Return (x, y) of the center of cell containing provided text 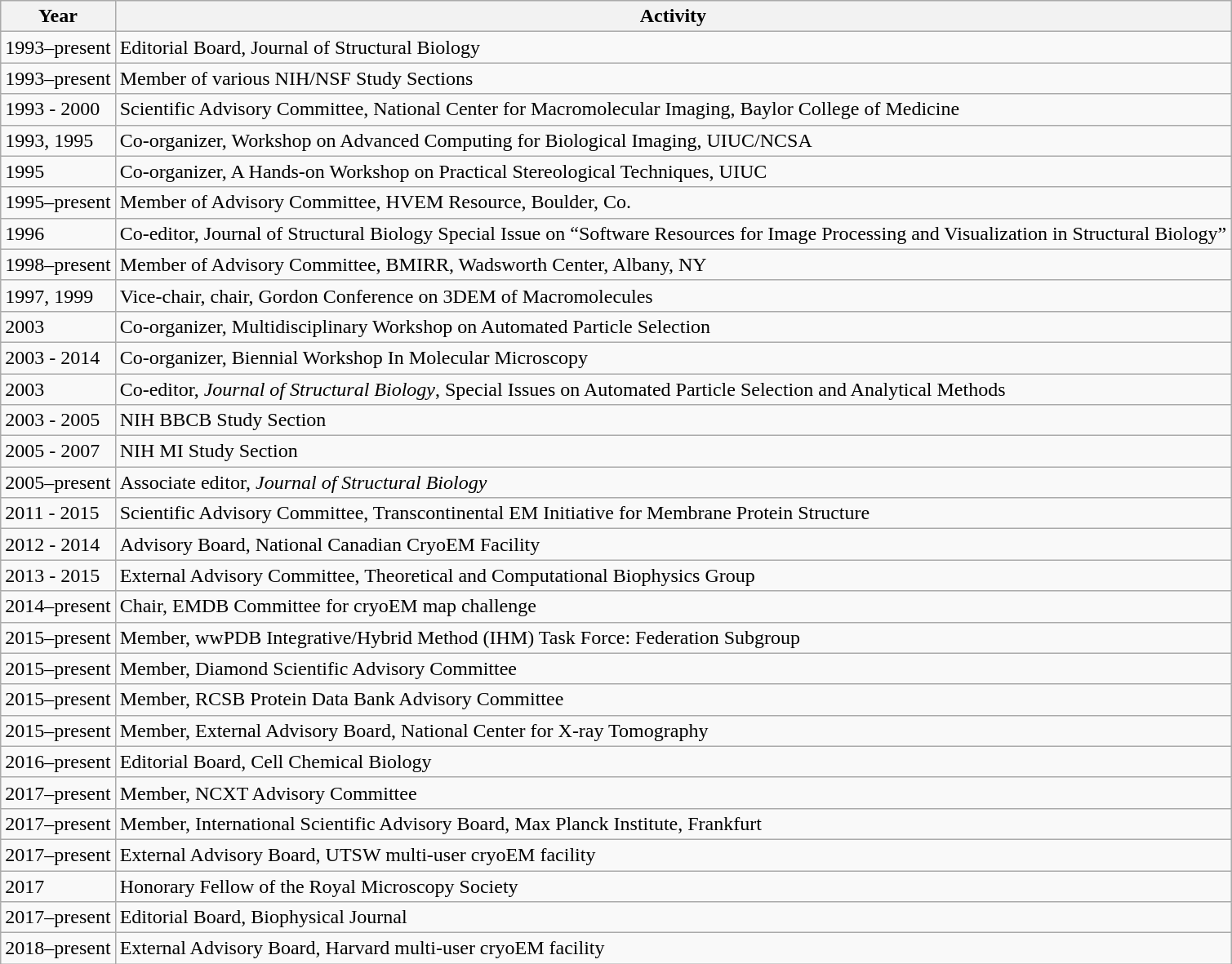
2003 - 2014 (58, 358)
NIH MI Study Section (673, 451)
Vice-chair, chair, Gordon Conference on 3DEM of Macromolecules (673, 295)
2011 - 2015 (58, 513)
Member, External Advisory Board, National Center for X-ray Tomography (673, 731)
Year (58, 16)
1995–present (58, 202)
2013 - 2015 (58, 575)
Co-editor, Journal of Structural Biology Special Issue on “Software Resources for Image Processing and Visualization in Structural Biology” (673, 233)
1993, 1995 (58, 140)
Advisory Board, National Canadian CryoEM Facility (673, 544)
Member, wwPDB Integrative/Hybrid Method (IHM) Task Force: Federation Subgroup (673, 637)
Co-organizer, A Hands-on Workshop on Practical Stereological Techniques, UIUC (673, 171)
Chair, EMDB Committee for cryoEM map challenge (673, 606)
1993 - 2000 (58, 109)
Member of Advisory Committee, HVEM Resource, Boulder, Co. (673, 202)
Honorary Fellow of the Royal Microscopy Society (673, 886)
2016–present (58, 762)
Editorial Board, Biophysical Journal (673, 917)
2005 - 2007 (58, 451)
1998–present (58, 264)
2003 - 2005 (58, 420)
1997, 1999 (58, 295)
Co-organizer, Multidisciplinary Workshop on Automated Particle Selection (673, 327)
External Advisory Board, UTSW multi-user cryoEM facility (673, 855)
Co-editor, Journal of Structural Biology, Special Issues on Automated Particle Selection and Analytical Methods (673, 389)
2018–present (58, 948)
2012 - 2014 (58, 544)
Member, NCXT Advisory Committee (673, 793)
Member, International Scientific Advisory Board, Max Planck Institute, Frankfurt (673, 824)
Scientific Advisory Committee, Transcontinental EM Initiative for Membrane Protein Structure (673, 513)
2014–present (58, 606)
Member of various NIH/NSF Study Sections (673, 78)
Member of Advisory Committee, BMIRR, Wadsworth Center, Albany, NY (673, 264)
Member, Diamond Scientific Advisory Committee (673, 669)
1995 (58, 171)
External Advisory Committee, Theoretical and Computational Biophysics Group (673, 575)
External Advisory Board, Harvard multi-user cryoEM facility (673, 948)
2017 (58, 886)
Scientific Advisory Committee, National Center for Macromolecular Imaging, Baylor College of Medicine (673, 109)
1996 (58, 233)
NIH BBCB Study Section (673, 420)
Member, RCSB Protein Data Bank Advisory Committee (673, 700)
Co-organizer, Workshop on Advanced Computing for Biological Imaging, UIUC/NCSA (673, 140)
Activity (673, 16)
Editorial Board, Journal of Structural Biology (673, 47)
Associate editor, Journal of Structural Biology (673, 482)
2005–present (58, 482)
Co-organizer, Biennial Workshop In Molecular Microscopy (673, 358)
Editorial Board, Cell Chemical Biology (673, 762)
